Detect which cell encompasses the target text, then output its [x, y] center coordinate. 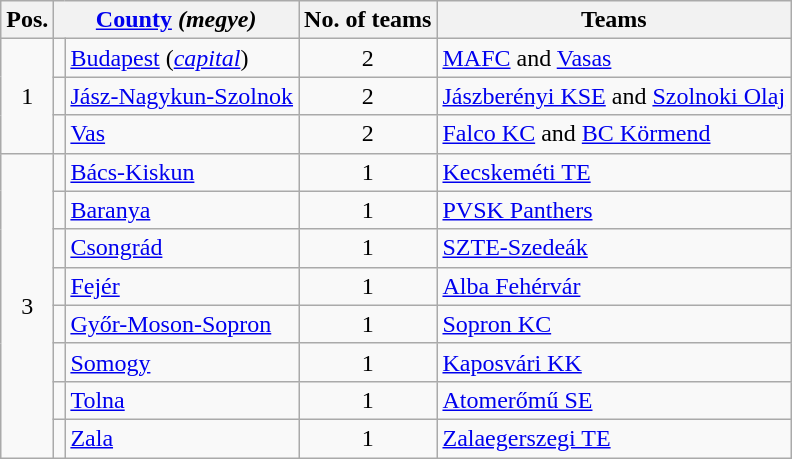
Jászberényi KSE and Szolnoki Olaj [614, 96]
Bács-Kiskun [182, 172]
Csongrád [182, 248]
Atomerőmű SE [614, 400]
No. of teams [368, 20]
MAFC and Vasas [614, 58]
Budapest (capital) [182, 58]
Győr-Moson-Sopron [182, 324]
Alba Fehérvár [614, 286]
Kaposvári KK [614, 362]
Pos. [28, 20]
Falco KC and BC Körmend [614, 134]
PVSK Panthers [614, 210]
County (megye) [176, 20]
Zala [182, 438]
Jász-Nagykun-Szolnok [182, 96]
Teams [614, 20]
Sopron KC [614, 324]
Tolna [182, 400]
Somogy [182, 362]
Kecskeméti TE [614, 172]
Vas [182, 134]
SZTE-Szedeák [614, 248]
3 [28, 305]
Zalaegerszegi TE [614, 438]
Baranya [182, 210]
Fejér [182, 286]
